Extract the (X, Y) coordinate from the center of the cell holding the provided text.  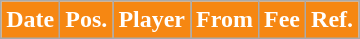
Player (152, 20)
From (225, 20)
Pos. (86, 20)
Ref. (332, 20)
Fee (282, 20)
Date (30, 20)
